Return the [X, Y] coordinate for the center point of the cell that contains the specified text.  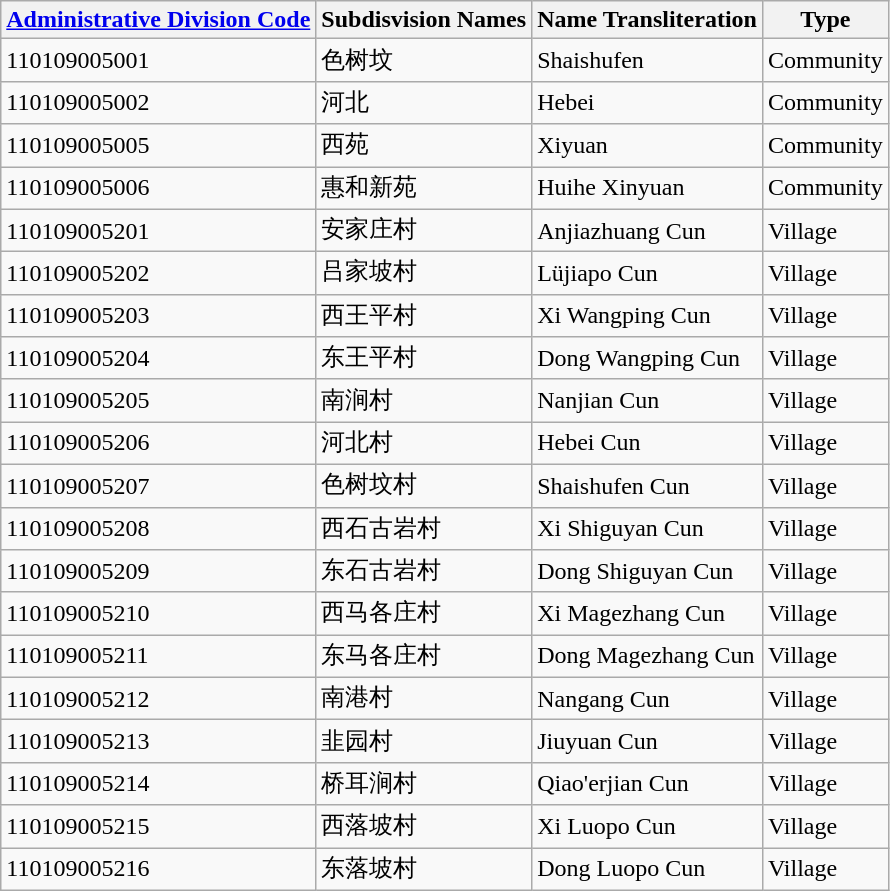
河北 [424, 102]
Nanjian Cun [648, 400]
Hebei [648, 102]
110109005212 [158, 698]
Dong Wangping Cun [648, 358]
Hebei Cun [648, 444]
110109005210 [158, 614]
Xiyuan [648, 146]
吕家坡村 [424, 274]
Xi Wangping Cun [648, 316]
110109005216 [158, 870]
110109005205 [158, 400]
110109005006 [158, 188]
110109005001 [158, 60]
110109005209 [158, 572]
东石古岩村 [424, 572]
Name Transliteration [648, 20]
Huihe Xinyuan [648, 188]
Dong Luopo Cun [648, 870]
东王平村 [424, 358]
Lüjiapo Cun [648, 274]
110109005215 [158, 826]
Shaishufen Cun [648, 486]
110109005002 [158, 102]
110109005207 [158, 486]
东马各庄村 [424, 656]
Nangang Cun [648, 698]
西苑 [424, 146]
110109005203 [158, 316]
色树坟 [424, 60]
Shaishufen [648, 60]
南涧村 [424, 400]
110109005201 [158, 230]
南港村 [424, 698]
惠和新苑 [424, 188]
110109005208 [158, 528]
Qiao'erjian Cun [648, 784]
韭园村 [424, 742]
Subdisvision Names [424, 20]
Administrative Division Code [158, 20]
110109005206 [158, 444]
桥耳涧村 [424, 784]
河北村 [424, 444]
西落坡村 [424, 826]
Dong Shiguyan Cun [648, 572]
Dong Magezhang Cun [648, 656]
110109005005 [158, 146]
110109005211 [158, 656]
西马各庄村 [424, 614]
110109005213 [158, 742]
东落坡村 [424, 870]
110109005214 [158, 784]
Type [825, 20]
Xi Luopo Cun [648, 826]
西石古岩村 [424, 528]
Xi Magezhang Cun [648, 614]
安家庄村 [424, 230]
110109005204 [158, 358]
Anjiazhuang Cun [648, 230]
西王平村 [424, 316]
Xi Shiguyan Cun [648, 528]
110109005202 [158, 274]
色树坟村 [424, 486]
Jiuyuan Cun [648, 742]
